Provide the (X, Y) coordinate of the cell's center where the given text is located.  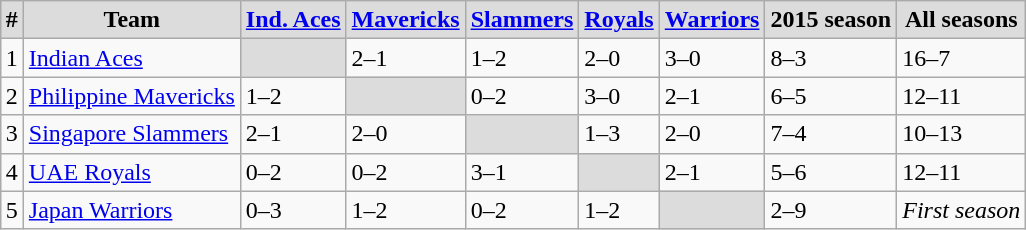
16–7 (962, 58)
Royals (619, 20)
4 (12, 172)
Warriors (712, 20)
7–4 (831, 134)
Japan Warriors (132, 210)
2015 season (831, 20)
Mavericks (406, 20)
First season (962, 210)
3 (12, 134)
UAE Royals (132, 172)
2–9 (831, 210)
0–3 (293, 210)
3–1 (522, 172)
Singapore Slammers (132, 134)
2 (12, 96)
5–6 (831, 172)
# (12, 20)
6–5 (831, 96)
1–3 (619, 134)
Team (132, 20)
All seasons (962, 20)
Slammers (522, 20)
Ind. Aces (293, 20)
8–3 (831, 58)
1 (12, 58)
Indian Aces (132, 58)
10–13 (962, 134)
Philippine Mavericks (132, 96)
5 (12, 210)
